Determine the (X, Y) coordinate at the center of the cell enclosing the given text.  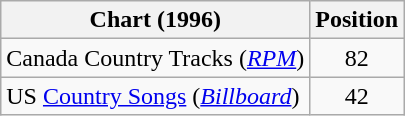
82 (357, 58)
Chart (1996) (156, 20)
US Country Songs (Billboard) (156, 96)
42 (357, 96)
Position (357, 20)
Canada Country Tracks (RPM) (156, 58)
